Output the [x, y] coordinate of the center of the cell containing the given text.  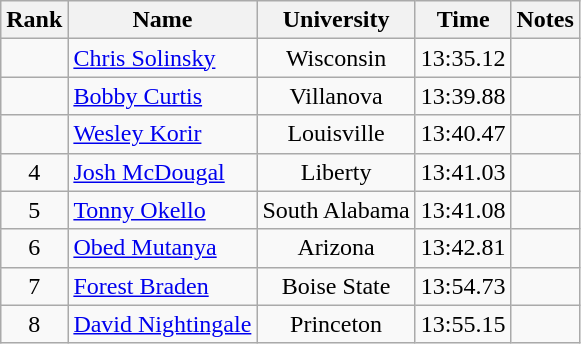
Name [162, 20]
13:41.08 [463, 210]
Liberty [336, 172]
13:41.03 [463, 172]
David Nightingale [162, 324]
Notes [545, 20]
5 [34, 210]
Princeton [336, 324]
Villanova [336, 96]
University [336, 20]
Louisville [336, 134]
13:55.15 [463, 324]
Time [463, 20]
6 [34, 248]
13:35.12 [463, 58]
4 [34, 172]
Obed Mutanya [162, 248]
Rank [34, 20]
Bobby Curtis [162, 96]
Boise State [336, 286]
Forest Braden [162, 286]
13:39.88 [463, 96]
Tonny Okello [162, 210]
Arizona [336, 248]
8 [34, 324]
South Alabama [336, 210]
13:54.73 [463, 286]
Wisconsin [336, 58]
Wesley Korir [162, 134]
Josh McDougal [162, 172]
7 [34, 286]
13:42.81 [463, 248]
13:40.47 [463, 134]
Chris Solinsky [162, 58]
